Capture the cell that displays the provided text and extract its (x, y) central coordinate. 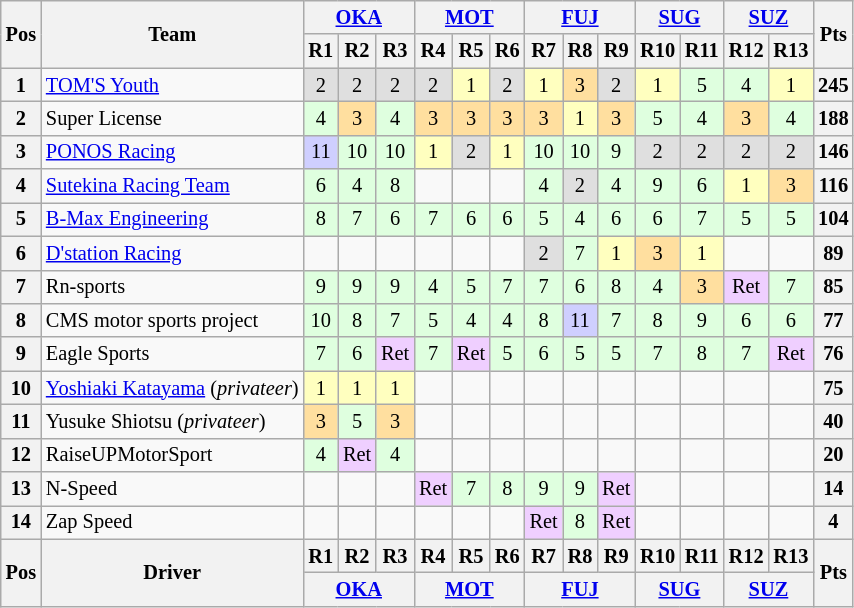
12 (21, 455)
245 (833, 85)
N-Speed (172, 489)
Zap Speed (172, 522)
TOM'S Youth (172, 85)
Sutekina Racing Team (172, 186)
B-Max Engineering (172, 219)
D'station Racing (172, 253)
77 (833, 320)
Rn-sports (172, 287)
CMS motor sports project (172, 320)
Eagle Sports (172, 354)
116 (833, 186)
Team (172, 34)
76 (833, 354)
Yoshiaki Katayama (privateer) (172, 388)
Driver (172, 572)
75 (833, 388)
146 (833, 152)
Yusuke Shiotsu (privateer) (172, 421)
188 (833, 118)
104 (833, 219)
13 (21, 489)
40 (833, 421)
89 (833, 253)
85 (833, 287)
20 (833, 455)
PONOS Racing (172, 152)
RaiseUPMotorSport (172, 455)
Super License (172, 118)
